Extract the [x, y] coordinate from the center of the cell holding the provided text.  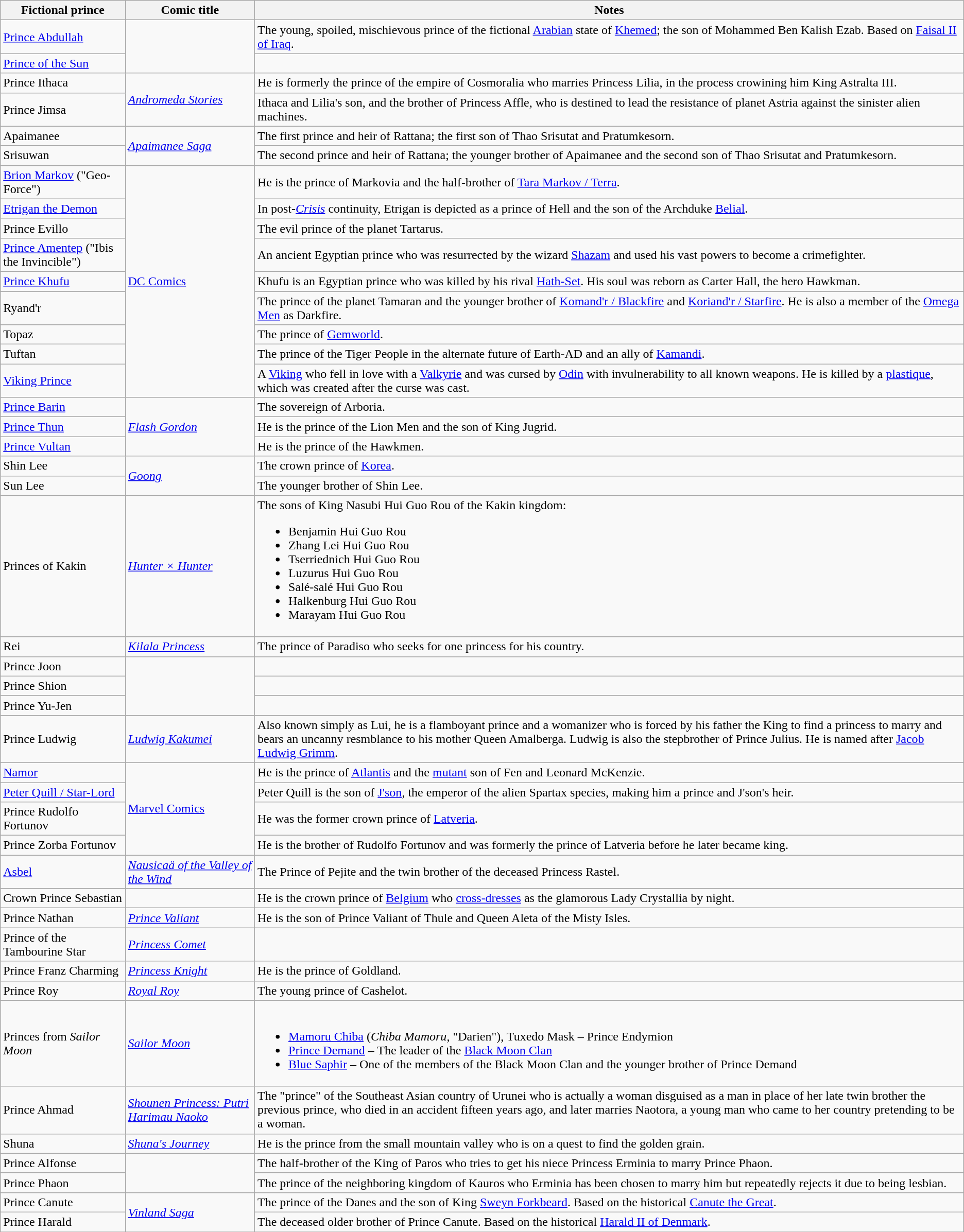
Namor [63, 772]
Prince Phaon [63, 1183]
Prince Zorba Fortunov [63, 845]
The first prince and heir of Rattana; the first son of Thao Srisutat and Pratumkesorn. [610, 136]
Prince Abdullah [63, 37]
The half-brother of the King of Paros who tries to get his niece Princess Erminia to marry Prince Phaon. [610, 1163]
The younger brother of Shin Lee. [610, 485]
Marvel Comics [190, 808]
The Prince of Pejite and the twin brother of the deceased Princess Rastel. [610, 872]
Prince Valiant [190, 918]
Shuna's Journey [190, 1143]
Prince Nathan [63, 918]
Asbel [63, 872]
Prince Khufu [63, 281]
Princes of Kakin [63, 566]
Shuna [63, 1143]
He is formerly the prince of the empire of Cosmoralia who marries Princess Lilia, in the process crowining him King Astralta III. [610, 83]
He is the prince from the small mountain valley who is on a quest to find the golden grain. [610, 1143]
Prince Thun [63, 427]
Kilala Princess [190, 647]
The crown prince of Korea. [610, 466]
Prince of the Sun [63, 63]
Prince of the Tambourine Star [63, 944]
Topaz [63, 335]
Viking Prince [63, 381]
Goong [190, 476]
He is the brother of Rudolfo Fortunov and was formerly the prince of Latveria before he later became king. [610, 845]
Shin Lee [63, 466]
The second prince and heir of Rattana; the younger brother of Apaimanee and the second son of Thao Srisutat and Pratumkesorn. [610, 155]
Ryand'r [63, 308]
Peter Quill / Star-Lord [63, 792]
He is the son of Prince Valiant of Thule and Queen Aleta of the Misty Isles. [610, 918]
He was the former crown prince of Latveria. [610, 819]
Prince Ahmad [63, 1110]
Hunter × Hunter [190, 566]
Prince Barin [63, 407]
Flash Gordon [190, 427]
Prince Amentep ("Ibis the Invincible") [63, 254]
Etrigan the Demon [63, 209]
Prince Roy [63, 991]
He is the prince of Atlantis and the mutant son of Fen and Leonard McKenzie. [610, 772]
Peter Quill is the son of J'son, the emperor of the alien Spartax species, making him a prince and J'son's heir. [610, 792]
Prince Yu-Jen [63, 705]
Prince Harald [63, 1222]
The prince of the Tiger People in the alternate future of Earth-AD and an ally of Kamandi. [610, 354]
Prince Vultan [63, 446]
Nausicaä of the Valley of the Wind [190, 872]
Prince Franz Charming [63, 971]
Srisuwan [63, 155]
Brion Markov ("Geo-Force") [63, 182]
An ancient Egyptian prince who was resurrected by the wizard Shazam and used his vast powers to become a crimefighter. [610, 254]
Princes from Sailor Moon [63, 1043]
Prince Rudolfo Fortunov [63, 819]
Princess Comet [190, 944]
Shounen Princess: Putri Harimau Naoko [190, 1110]
Prince Ithaca [63, 83]
Fictional prince [63, 10]
Royal Roy [190, 991]
He is the crown prince of Belgium who cross-dresses as the glamorous Lady Crystallia by night. [610, 898]
Prince Alfonse [63, 1163]
The prince of Paradiso who seeks for one princess for his country. [610, 647]
He is the prince of Goldland. [610, 971]
The young prince of Cashelot. [610, 991]
He is the prince of the Lion Men and the son of King Jugrid. [610, 427]
Prince Joon [63, 666]
The prince of the Danes and the son of King Sweyn Forkbeard. Based on the historical Canute the Great. [610, 1202]
In post-Crisis continuity, Etrigan is depicted as a prince of Hell and the son of the Archduke Belial. [610, 209]
The prince of the neighboring kingdom of Kauros who Erminia has been chosen to marry him but repeatedly rejects it due to being lesbian. [610, 1183]
Apaimanee Saga [190, 146]
Comic title [190, 10]
Crown Prince Sebastian [63, 898]
Andromeda Stories [190, 100]
Sailor Moon [190, 1043]
The deceased older brother of Prince Canute. Based on the historical Harald II of Denmark. [610, 1222]
Notes [610, 10]
DC Comics [190, 281]
Prince Evillo [63, 228]
Prince Shion [63, 686]
He is the prince of the Hawkmen. [610, 446]
Vinland Saga [190, 1212]
Rei [63, 647]
Princess Knight [190, 971]
The sovereign of Arboria. [610, 407]
Prince Canute [63, 1202]
Apaimanee [63, 136]
Sun Lee [63, 485]
Khufu is an Egyptian prince who was killed by his rival Hath-Set. His soul was reborn as Carter Hall, the hero Hawkman. [610, 281]
Tuftan [63, 354]
Ludwig Kakumei [190, 739]
The young, spoiled, mischievous prince of the fictional Arabian state of Khemed; the son of Mohammed Ben Kalish Ezab. Based on Faisal II of Iraq. [610, 37]
He is the prince of Markovia and the half-brother of Tara Markov / Terra. [610, 182]
The evil prince of the planet Tartarus. [610, 228]
The prince of Gemworld. [610, 335]
Prince Jimsa [63, 109]
Prince Ludwig [63, 739]
